For the text-containing cell, return its midpoint in [x, y] coordinate format. 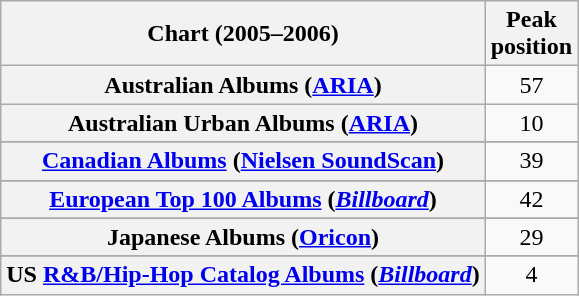
Peakposition [531, 34]
Australian Urban Albums (ARIA) [243, 123]
Canadian Albums (Nielsen SoundScan) [243, 161]
Chart (2005–2006) [243, 34]
10 [531, 123]
42 [531, 199]
39 [531, 161]
US R&B/Hip-Hop Catalog Albums (Billboard) [243, 275]
Japanese Albums (Oricon) [243, 237]
European Top 100 Albums (Billboard) [243, 199]
4 [531, 275]
57 [531, 85]
Australian Albums (ARIA) [243, 85]
29 [531, 237]
